Identify which cell holds the provided text, then report its (X, Y) central coordinate. 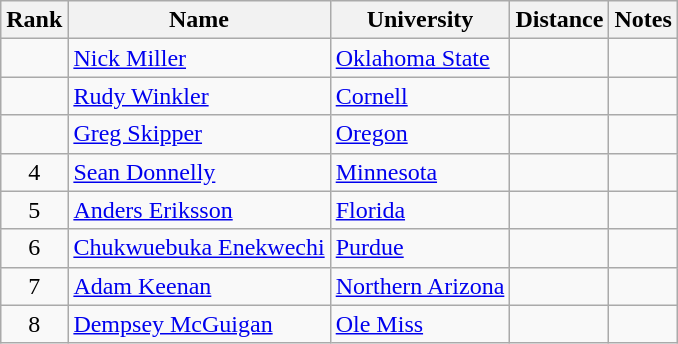
Chukwuebuka Enekwechi (199, 248)
7 (34, 286)
5 (34, 210)
Nick Miller (199, 58)
Rudy Winkler (199, 96)
Northern Arizona (420, 286)
Rank (34, 20)
Distance (560, 20)
Notes (643, 20)
8 (34, 324)
Oregon (420, 134)
Sean Donnelly (199, 172)
Purdue (420, 248)
Adam Keenan (199, 286)
4 (34, 172)
Oklahoma State (420, 58)
Minnesota (420, 172)
Anders Eriksson (199, 210)
Name (199, 20)
Ole Miss (420, 324)
Dempsey McGuigan (199, 324)
Greg Skipper (199, 134)
Florida (420, 210)
Cornell (420, 96)
University (420, 20)
6 (34, 248)
